Determine the [X, Y] coordinate at the center of the cell enclosing the given text.  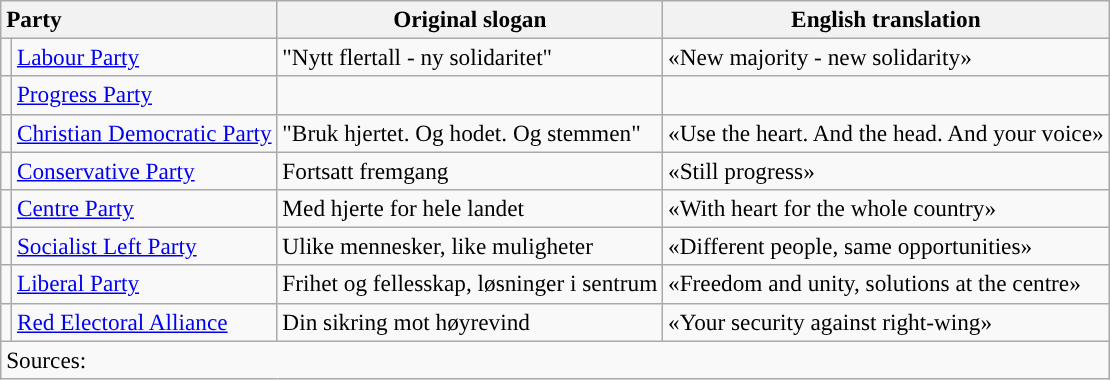
Med hjerte for hele landet [470, 208]
Socialist Left Party [144, 246]
Din sikring mot høyrevind [470, 322]
«With heart for the whole country» [886, 208]
Liberal Party [144, 284]
«Still progress» [886, 170]
«Different people, same opportunities» [886, 246]
Christian Democratic Party [144, 133]
Centre Party [144, 208]
English translation [886, 19]
Fortsatt fremgang [470, 170]
Progress Party [144, 95]
Frihet og fellesskap, løsninger i sentrum [470, 284]
«Use the heart. And the head. And your voice» [886, 133]
Ulike mennesker, like muligheter [470, 246]
Labour Party [144, 57]
«Freedom and unity, solutions at the centre» [886, 284]
Party [139, 19]
Conservative Party [144, 170]
"Bruk hjertet. Og hodet. Og stemmen" [470, 133]
Sources: [555, 359]
«New majority - new solidarity» [886, 57]
Red Electoral Alliance [144, 322]
«Your security against right-wing» [886, 322]
Original slogan [470, 19]
"Nytt flertall - ny solidaritet" [470, 57]
